Determine the (x, y) coordinate at the center of the cell enclosing the given text.  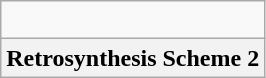
Retrosynthesis Scheme 2 (133, 58)
